Pinpoint the cell where the given text exists, returning its (x, y) midpoint coordinate. 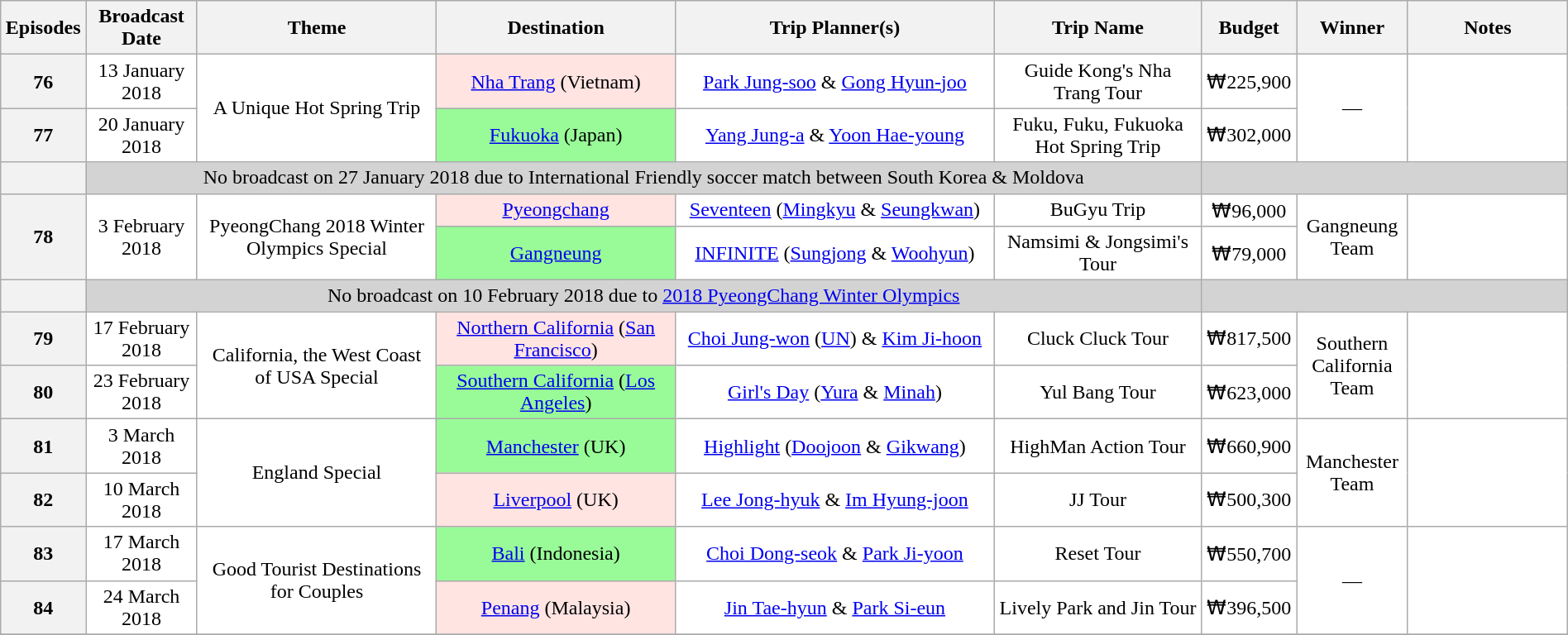
No broadcast on 10 February 2018 due to 2018 PyeongChang Winter Olympics (643, 296)
Choi Dong-seok & Park Ji-yoon (835, 554)
Trip Planner(s) (835, 28)
Park Jung-soo & Gong Hyun-joo (835, 81)
No broadcast on 27 January 2018 due to International Friendly soccer match between South Korea & Moldova (643, 178)
Liverpool (UK) (556, 499)
79 (43, 339)
Jin Tae-hyun & Park Si-eun (835, 607)
₩550,700 (1249, 554)
₩396,500 (1249, 607)
Southern California Team (1353, 365)
Notes (1487, 28)
Highlight (Doojoon & Gikwang) (835, 446)
₩96,000 (1249, 210)
Reset Tour (1098, 554)
Guide Kong's Nha Trang Tour (1098, 81)
76 (43, 81)
England Special (316, 473)
Winner (1353, 28)
20 January 2018 (142, 136)
₩225,900 (1249, 81)
Fukuoka (Japan) (556, 136)
₩302,000 (1249, 136)
Manchester Team (1353, 473)
Seventeen (Mingkyu & Seungkwan) (835, 210)
Episodes (43, 28)
Namsimi & Jongsimi's Tour (1098, 253)
Bali (Indonesia) (556, 554)
Nha Trang (Vietnam) (556, 81)
Southern California (Los Angeles) (556, 392)
13 January 2018 (142, 81)
82 (43, 499)
Manchester (UK) (556, 446)
Northern California (San Francisco) (556, 339)
INFINITE (Sungjong & Woohyun) (835, 253)
23 February 2018 (142, 392)
Pyeongchang (556, 210)
3 March 2018 (142, 446)
Good Tourist Destinations for Couples (316, 580)
24 March 2018 (142, 607)
Cluck Cluck Tour (1098, 339)
10 March 2018 (142, 499)
Yang Jung-a & Yoon Hae-young (835, 136)
17 March 2018 (142, 554)
78 (43, 236)
HighMan Action Tour (1098, 446)
Gangneung (556, 253)
Trip Name (1098, 28)
84 (43, 607)
₩500,300 (1249, 499)
BuGyu Trip (1098, 210)
₩623,000 (1249, 392)
Theme (316, 28)
JJ Tour (1098, 499)
Broadcast Date (142, 28)
Penang (Malaysia) (556, 607)
17 February 2018 (142, 339)
₩817,500 (1249, 339)
₩79,000 (1249, 253)
Gangneung Team (1353, 236)
California, the West Coast of USA Special (316, 365)
Lee Jong-hyuk & Im Hyung-joon (835, 499)
PyeongChang 2018 Winter Olympics Special (316, 236)
77 (43, 136)
Choi Jung-won (UN) & Kim Ji-hoon (835, 339)
Fuku, Fuku, Fukuoka Hot Spring Trip (1098, 136)
81 (43, 446)
₩660,900 (1249, 446)
A Unique Hot Spring Trip (316, 108)
80 (43, 392)
Budget (1249, 28)
Destination (556, 28)
Lively Park and Jin Tour (1098, 607)
3 February 2018 (142, 236)
Yul Bang Tour (1098, 392)
Girl's Day (Yura & Minah) (835, 392)
83 (43, 554)
